Capture the cell that displays the provided text and extract its (x, y) central coordinate. 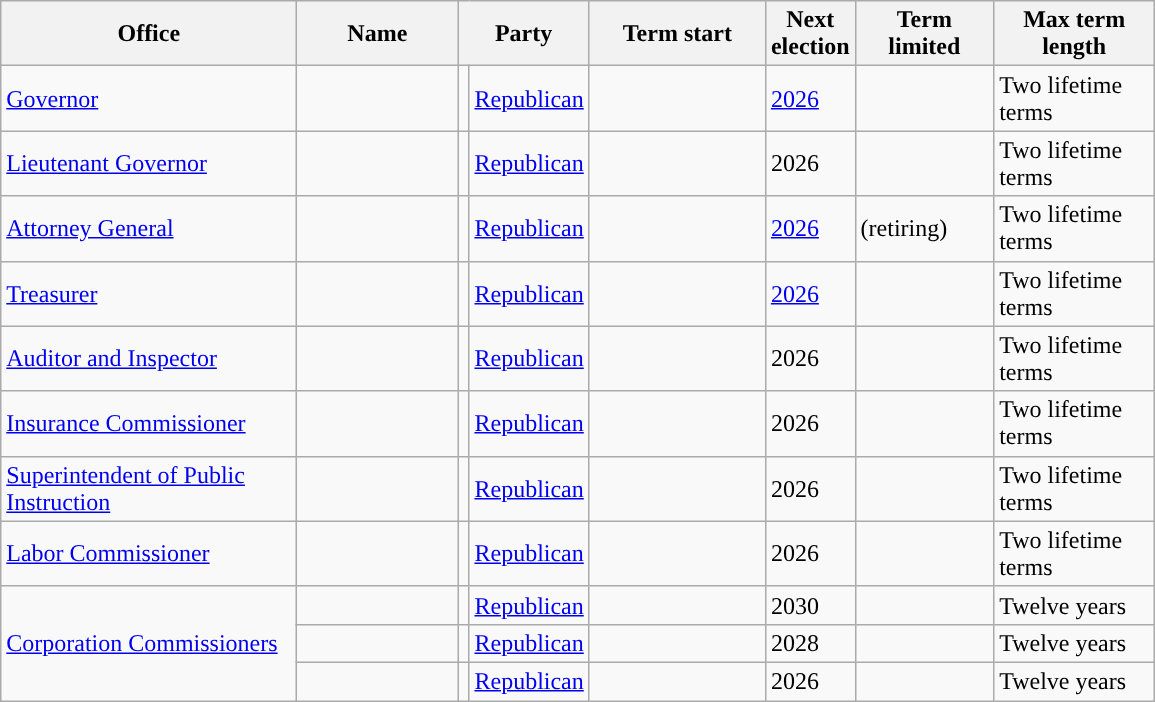
Insurance Commissioner (149, 424)
Party (524, 34)
Superintendent of Public Instruction (149, 488)
Office (149, 34)
Term limited (924, 34)
Max term length (1074, 34)
Lieutenant Governor (149, 164)
Governor (149, 98)
2030 (810, 605)
Name (378, 34)
Auditor and Inspector (149, 358)
Treasurer (149, 294)
Corporation Commissioners (149, 643)
Term start (677, 34)
Labor Commissioner (149, 554)
Next election (810, 34)
2028 (810, 643)
Attorney General (149, 228)
(retiring) (924, 228)
